Return the (X, Y) coordinate for the center point of the cell that contains the specified text.  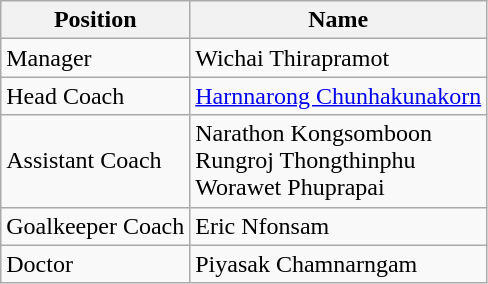
Assistant Coach (96, 161)
Narathon Kongsomboon Rungroj Thongthinphu Worawet Phuprapai (338, 161)
Harnnarong Chunhakunakorn (338, 96)
Goalkeeper Coach (96, 226)
Name (338, 20)
Wichai Thirapramot (338, 58)
Eric Nfonsam (338, 226)
Position (96, 20)
Manager (96, 58)
Piyasak Chamnarngam (338, 264)
Doctor (96, 264)
Head Coach (96, 96)
